Pinpoint the cell where the given text exists, returning its [X, Y] midpoint coordinate. 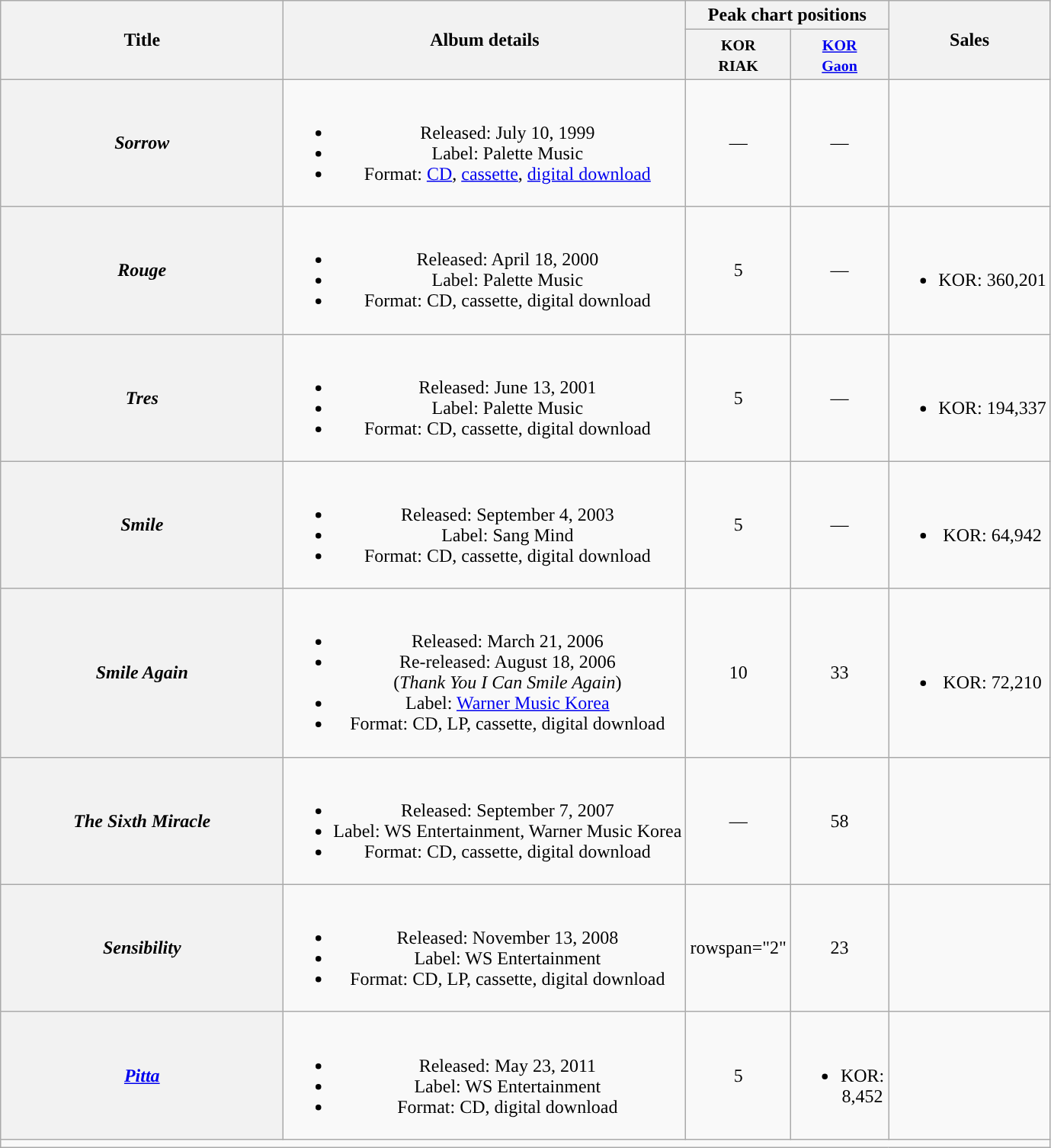
KOR: 194,337 [969, 398]
Released: March 21, 2006Re-released: August 18, 2006(Thank You I Can Smile Again)Label: Warner Music KoreaFormat: CD, LP, cassette, digital download [485, 672]
The Sixth Miracle [142, 820]
58 [839, 820]
KOR: 64,942 [969, 524]
Pitta [142, 1075]
Released: July 10, 1999Label: Palette MusicFormat: CD, cassette, digital download [485, 143]
Tres [142, 398]
KOR: 360,201 [969, 270]
Released: June 13, 2001Label: Palette MusicFormat: CD, cassette, digital download [485, 398]
23 [839, 948]
KOR: 8,452 [839, 1075]
Sorrow [142, 143]
Peak chart positions [787, 15]
KORGaon [839, 55]
Released: May 23, 2011Label: WS EntertainmentFormat: CD, digital download [485, 1075]
Released: April 18, 2000Label: Palette MusicFormat: CD, cassette, digital download [485, 270]
Sales [969, 40]
rowspan="2" [739, 948]
Album details [485, 40]
KOR: 72,210 [969, 672]
Smile [142, 524]
Released: September 4, 2003Label: Sang MindFormat: CD, cassette, digital download [485, 524]
Rouge [142, 270]
Released: November 13, 2008Label: WS EntertainmentFormat: CD, LP, cassette, digital download [485, 948]
Released: September 7, 2007Label: WS Entertainment, Warner Music KoreaFormat: CD, cassette, digital download [485, 820]
10 [739, 672]
Sensibility [142, 948]
Smile Again [142, 672]
Title [142, 40]
33 [839, 672]
KORRIAK [739, 55]
